From the cell containing the given text, extract its center point as (x, y) coordinate. 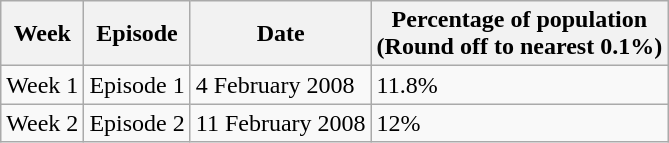
11.8% (520, 85)
4 February 2008 (280, 85)
12% (520, 123)
Week 1 (42, 85)
Episode 2 (137, 123)
Date (280, 34)
Episode (137, 34)
Episode 1 (137, 85)
Percentage of population(Round off to nearest 0.1%) (520, 34)
11 February 2008 (280, 123)
Week 2 (42, 123)
Week (42, 34)
